Determine the [x, y] coordinate at the center of the cell enclosing the given text.  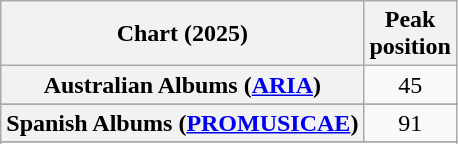
91 [410, 123]
Australian Albums (ARIA) [182, 85]
Spanish Albums (PROMUSICAE) [182, 123]
45 [410, 85]
Chart (2025) [182, 34]
Peakposition [410, 34]
